Return (x, y) of the center of cell containing provided text 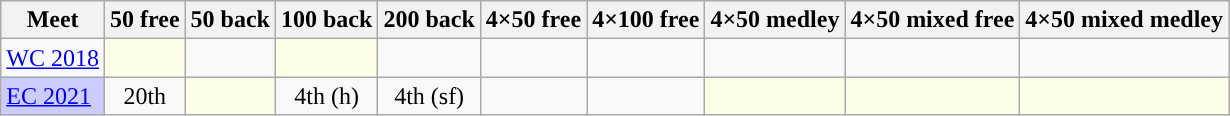
4th (sf) (429, 96)
4th (h) (326, 96)
4×50 medley (775, 20)
WC 2018 (53, 58)
4×50 free (533, 20)
4×50 mixed free (932, 20)
Meet (53, 20)
200 back (429, 20)
50 back (230, 20)
EC 2021 (53, 96)
4×100 free (646, 20)
50 free (144, 20)
100 back (326, 20)
20th (144, 96)
4×50 mixed medley (1124, 20)
